Find where the given text appears and provide that cell's center as (X, Y) coordinate. 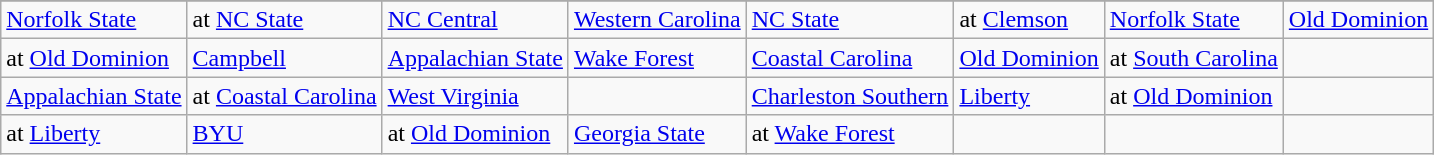
Campbell (284, 58)
Georgia State (657, 134)
West Virginia (475, 96)
NC State (850, 20)
at South Carolina (1194, 58)
Wake Forest (657, 58)
at NC State (284, 20)
at Wake Forest (850, 134)
BYU (284, 134)
at Coastal Carolina (284, 96)
at Liberty (94, 134)
Charleston Southern (850, 96)
NC Central (475, 20)
Western Carolina (657, 20)
Liberty (1029, 96)
Coastal Carolina (850, 58)
at Clemson (1029, 20)
